Output the (x, y) coordinate of the center of the cell containing the given text.  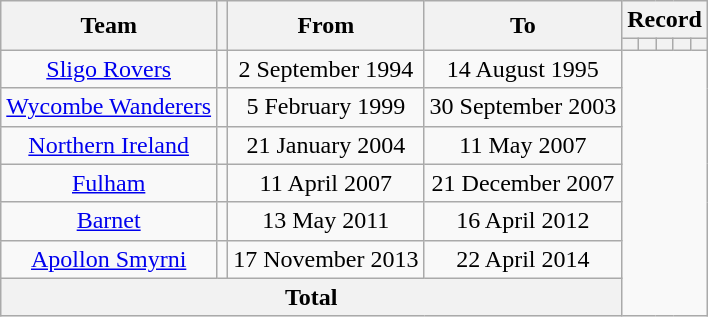
To (523, 26)
Fulham (109, 183)
Northern Ireland (109, 145)
Team (109, 26)
Barnet (109, 221)
From (326, 26)
Apollon Smyrni (109, 259)
Sligo Rovers (109, 69)
Total (312, 297)
30 September 2003 (523, 107)
21 December 2007 (523, 183)
11 May 2007 (523, 145)
21 January 2004 (326, 145)
14 August 1995 (523, 69)
5 February 1999 (326, 107)
22 April 2014 (523, 259)
13 May 2011 (326, 221)
Wycombe Wanderers (109, 107)
11 April 2007 (326, 183)
16 April 2012 (523, 221)
17 November 2013 (326, 259)
Record (665, 20)
2 September 1994 (326, 69)
